Scan for the cell matching the given text and deliver its (X, Y) coordinate at center. 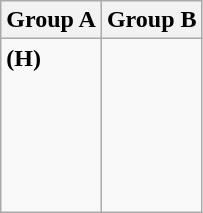
Group A (52, 20)
(H) (52, 126)
Group B (152, 20)
